Determine the [X, Y] coordinate at the center of the cell enclosing the given text.  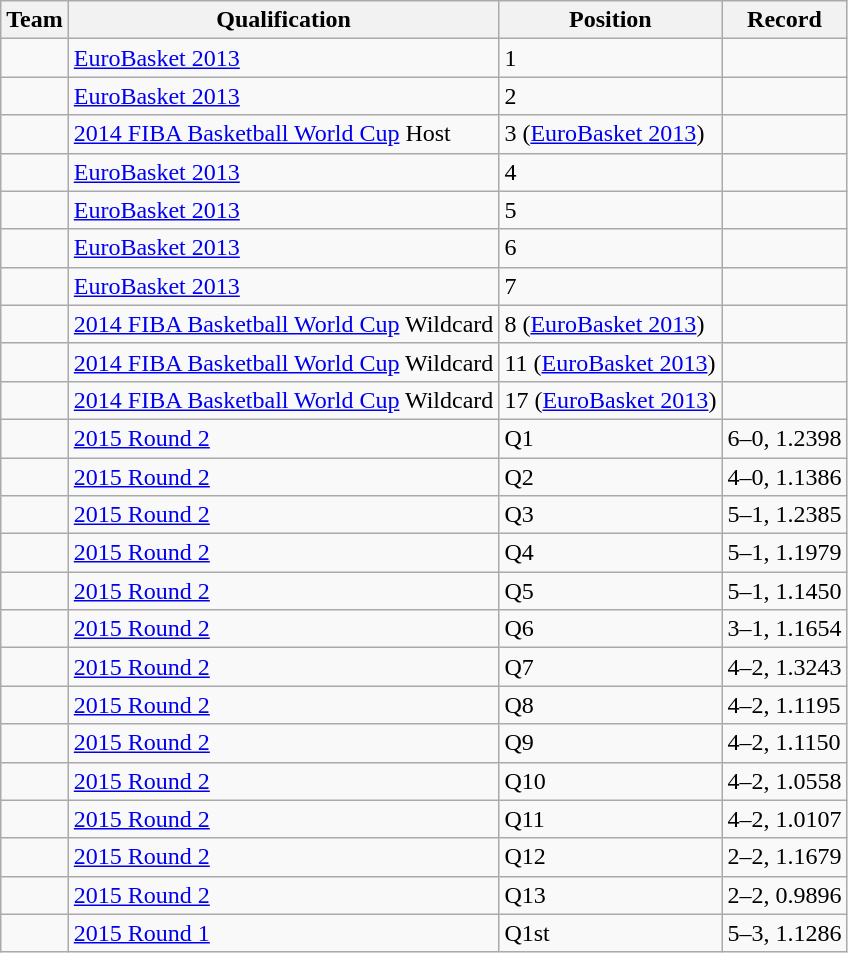
Q3 [610, 515]
4–2, 1.1150 [784, 743]
11 (EuroBasket 2013) [610, 362]
Q8 [610, 705]
2015 Round 1 [284, 933]
3 (EuroBasket 2013) [610, 134]
Q11 [610, 819]
Q7 [610, 667]
4–0, 1.1386 [784, 477]
6–0, 1.2398 [784, 438]
Record [784, 20]
2014 FIBA Basketball World Cup Host [284, 134]
7 [610, 286]
2–2, 0.9896 [784, 895]
5–1, 1.2385 [784, 515]
1 [610, 58]
17 (EuroBasket 2013) [610, 400]
Qualification [284, 20]
Q6 [610, 629]
Q1 [610, 438]
4–2, 1.1195 [784, 705]
Q10 [610, 781]
5–1, 1.1450 [784, 591]
4–2, 1.0107 [784, 819]
4–2, 1.0558 [784, 781]
5 [610, 210]
2–2, 1.1679 [784, 857]
Team [35, 20]
Q9 [610, 743]
3–1, 1.1654 [784, 629]
Q13 [610, 895]
Q1st [610, 933]
Q5 [610, 591]
5–3, 1.1286 [784, 933]
6 [610, 248]
5–1, 1.1979 [784, 553]
2 [610, 96]
Q12 [610, 857]
8 (EuroBasket 2013) [610, 324]
4–2, 1.3243 [784, 667]
Position [610, 20]
4 [610, 172]
Q4 [610, 553]
Q2 [610, 477]
